Capture the cell that displays the provided text and extract its [X, Y] central coordinate. 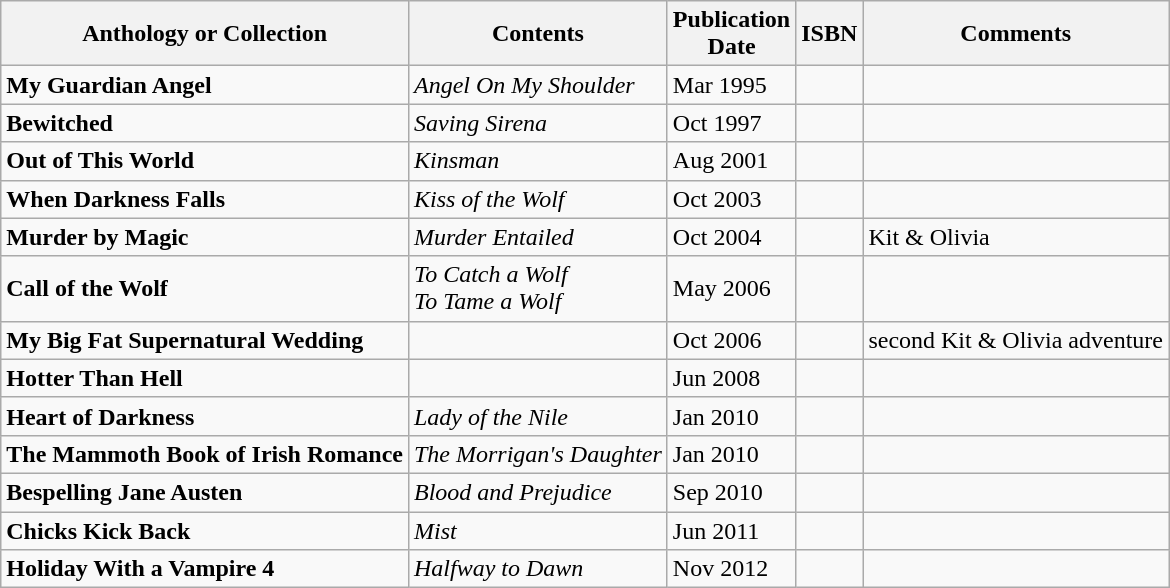
Chicks Kick Back [205, 531]
Mist [538, 531]
Kiss of the Wolf [538, 199]
Halfway to Dawn [538, 569]
Oct 2004 [731, 237]
Kit & Olivia [1016, 237]
Contents [538, 34]
Bewitched [205, 123]
Lady of the Nile [538, 416]
Call of the Wolf [205, 288]
Saving Sirena [538, 123]
Murder Entailed [538, 237]
My Big Fat Supernatural Wedding [205, 340]
Holiday With a Vampire 4 [205, 569]
The Mammoth Book of Irish Romance [205, 454]
ISBN [830, 34]
Angel On My Shoulder [538, 85]
Mar 1995 [731, 85]
Jun 2008 [731, 378]
Bespelling Jane Austen [205, 492]
Hotter Than Hell [205, 378]
Anthology or Collection [205, 34]
Sep 2010 [731, 492]
The Morrigan's Daughter [538, 454]
Comments [1016, 34]
Oct 1997 [731, 123]
Oct 2006 [731, 340]
Nov 2012 [731, 569]
Kinsman [538, 161]
Murder by Magic [205, 237]
To Catch a WolfTo Tame a Wolf [538, 288]
May 2006 [731, 288]
Out of This World [205, 161]
Aug 2001 [731, 161]
second Kit & Olivia adventure [1016, 340]
Blood and Prejudice [538, 492]
My Guardian Angel [205, 85]
PublicationDate [731, 34]
When Darkness Falls [205, 199]
Jun 2011 [731, 531]
Oct 2003 [731, 199]
Heart of Darkness [205, 416]
